Identify which cell holds the provided text, then report its [x, y] central coordinate. 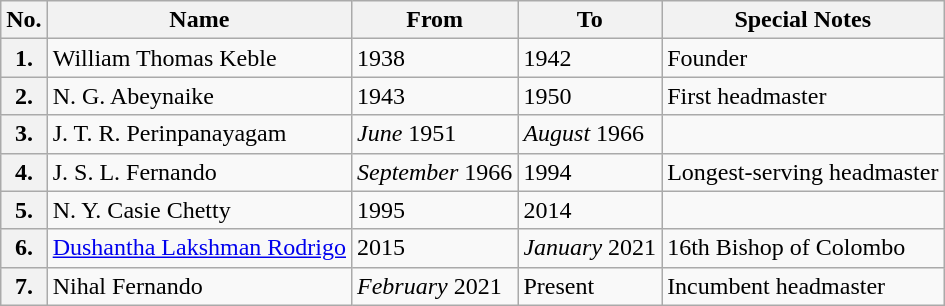
Founder [803, 58]
J. T. R. Perinpanayagam [199, 134]
1950 [590, 96]
William Thomas Keble [199, 58]
January 2021 [590, 248]
J. S. L. Fernando [199, 172]
5. [24, 210]
3. [24, 134]
June 1951 [435, 134]
4. [24, 172]
Dushantha Lakshman Rodrigo [199, 248]
6. [24, 248]
1. [24, 58]
Nihal Fernando [199, 286]
February 2021 [435, 286]
Incumbent headmaster [803, 286]
September 1966 [435, 172]
2. [24, 96]
2015 [435, 248]
1942 [590, 58]
1995 [435, 210]
Present [590, 286]
N. Y. Casie Chetty [199, 210]
7. [24, 286]
From [435, 20]
To [590, 20]
August 1966 [590, 134]
1994 [590, 172]
1943 [435, 96]
Longest-serving headmaster [803, 172]
First headmaster [803, 96]
No. [24, 20]
16th Bishop of Colombo [803, 248]
1938 [435, 58]
Name [199, 20]
Special Notes [803, 20]
N. G. Abeynaike [199, 96]
2014 [590, 210]
